Determine the (X, Y) coordinate at the center of the cell enclosing the given text.  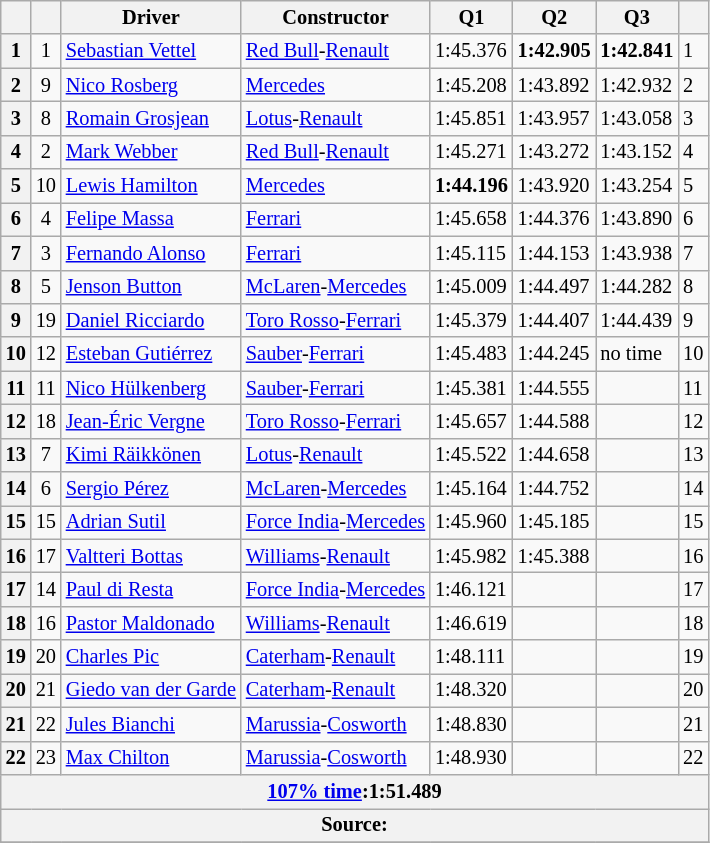
1:44.245 (554, 354)
1:43.938 (638, 253)
1:48.320 (472, 690)
1:43.058 (638, 118)
1:44.555 (554, 388)
1:45.851 (472, 118)
1:44.752 (554, 489)
1:45.379 (472, 320)
1:45.982 (472, 556)
1:45.115 (472, 253)
Jules Bianchi (151, 724)
Romain Grosjean (151, 118)
1:42.932 (638, 85)
1:45.381 (472, 388)
1:45.960 (472, 522)
1:44.658 (554, 455)
Kimi Räikkönen (151, 455)
Constructor (336, 17)
1:42.905 (554, 51)
1:43.957 (554, 118)
1:45.522 (472, 455)
23 (46, 758)
Giedo van der Garde (151, 690)
Nico Rosberg (151, 85)
1:44.153 (554, 253)
1:43.890 (638, 219)
1:44.376 (554, 219)
1:45.164 (472, 489)
Q3 (638, 17)
Jean-Éric Vergne (151, 421)
Source: (355, 825)
1:44.439 (638, 320)
1:44.282 (638, 287)
Lewis Hamilton (151, 186)
1:44.196 (472, 186)
Pastor Maldonado (151, 623)
Esteban Gutiérrez (151, 354)
Q2 (554, 17)
Sebastian Vettel (151, 51)
Sergio Pérez (151, 489)
1:43.272 (554, 152)
1:44.497 (554, 287)
1:43.152 (638, 152)
Daniel Ricciardo (151, 320)
1:48.930 (472, 758)
1:45.185 (554, 522)
Max Chilton (151, 758)
Q1 (472, 17)
1:46.121 (472, 589)
107% time:1:51.489 (355, 791)
1:43.254 (638, 186)
Fernando Alonso (151, 253)
Mark Webber (151, 152)
1:45.657 (472, 421)
Driver (151, 17)
1:43.892 (554, 85)
1:45.483 (472, 354)
1:44.588 (554, 421)
1:45.208 (472, 85)
1:45.658 (472, 219)
Valtteri Bottas (151, 556)
1:43.920 (554, 186)
1:44.407 (554, 320)
1:48.111 (472, 657)
Felipe Massa (151, 219)
Charles Pic (151, 657)
1:45.271 (472, 152)
1:45.009 (472, 287)
1:45.376 (472, 51)
1:46.619 (472, 623)
no time (638, 354)
Paul di Resta (151, 589)
Nico Hülkenberg (151, 388)
1:45.388 (554, 556)
1:48.830 (472, 724)
Adrian Sutil (151, 522)
1:42.841 (638, 51)
Jenson Button (151, 287)
